Provide the [x, y] coordinate of the cell's center where the given text is located.  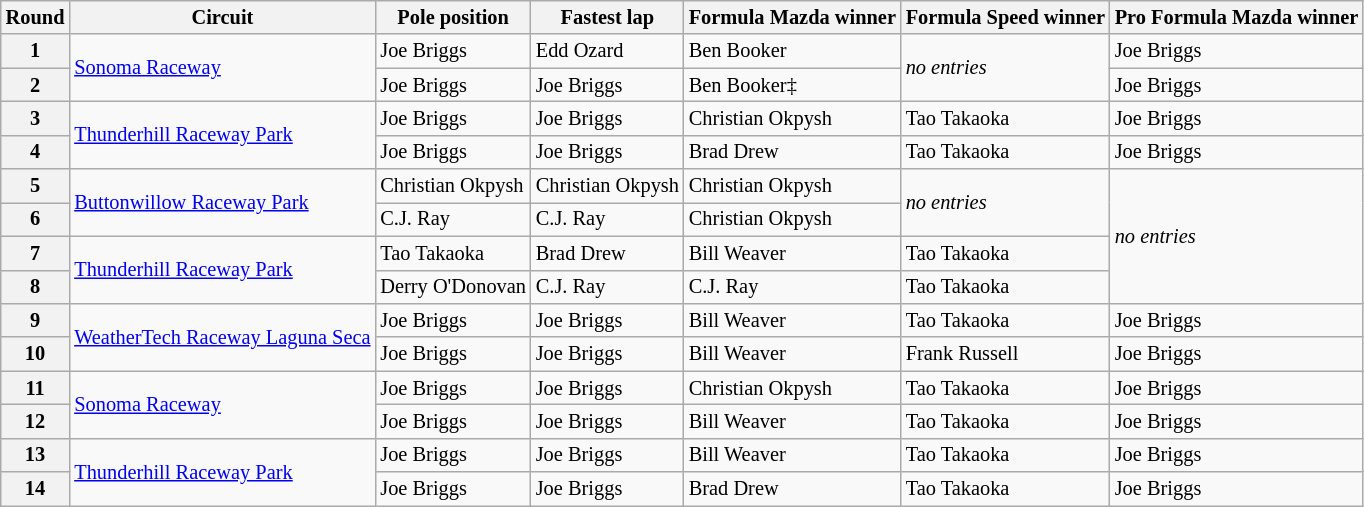
8 [36, 287]
13 [36, 455]
Ben Booker [792, 51]
Fastest lap [608, 17]
WeatherTech Raceway Laguna Seca [222, 336]
Pro Formula Mazda winner [1236, 17]
14 [36, 489]
Pole position [452, 17]
Round [36, 17]
4 [36, 152]
1 [36, 51]
6 [36, 219]
Ben Booker‡ [792, 85]
2 [36, 85]
Edd Ozard [608, 51]
Circuit [222, 17]
7 [36, 253]
9 [36, 320]
Formula Speed winner [1006, 17]
3 [36, 118]
11 [36, 388]
Derry O'Donovan [452, 287]
12 [36, 421]
Formula Mazda winner [792, 17]
Frank Russell [1006, 354]
10 [36, 354]
Buttonwillow Raceway Park [222, 202]
5 [36, 186]
